Return the [X, Y] coordinate for the center point of the cell that contains the specified text.  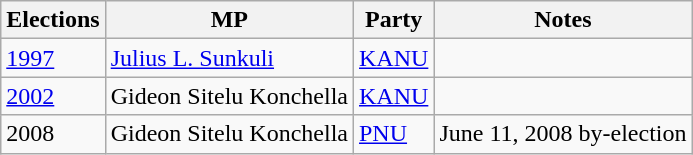
Party [393, 20]
1997 [53, 58]
Notes [563, 20]
2008 [53, 134]
Julius L. Sunkuli [229, 58]
MP [229, 20]
June 11, 2008 by-election [563, 134]
PNU [393, 134]
2002 [53, 96]
Elections [53, 20]
